Locate the cell with the specified text and output its [x, y] center coordinate. 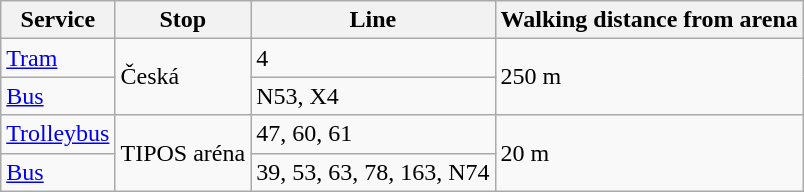
Stop [183, 20]
39, 53, 63, 78, 163, N74 [373, 172]
Česká [183, 77]
Service [58, 20]
47, 60, 61 [373, 134]
Walking distance from arena [649, 20]
20 m [649, 153]
250 m [649, 77]
TIPOS aréna [183, 153]
Line [373, 20]
Trolleybus [58, 134]
4 [373, 58]
Tram [58, 58]
N53, X4 [373, 96]
